Detect which cell encompasses the target text, then output its (x, y) center coordinate. 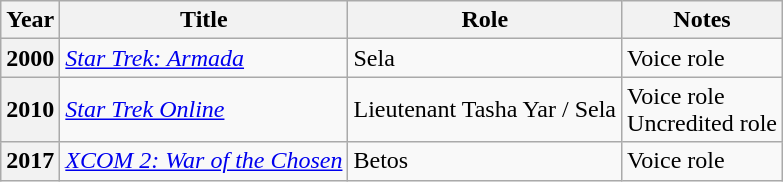
Title (204, 20)
Betos (485, 161)
Notes (702, 20)
2017 (30, 161)
XCOM 2: War of the Chosen (204, 161)
Star Trek Online (204, 110)
Year (30, 20)
Sela (485, 58)
Voice roleUncredited role (702, 110)
Role (485, 20)
Star Trek: Armada (204, 58)
2010 (30, 110)
Lieutenant Tasha Yar / Sela (485, 110)
2000 (30, 58)
